Pinpoint the cell where the given text exists, returning its [X, Y] midpoint coordinate. 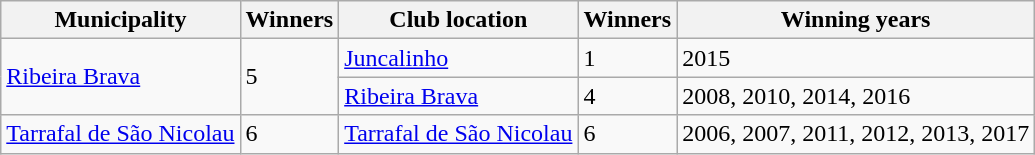
Municipality [120, 20]
Club location [458, 20]
2006, 2007, 2011, 2012, 2013, 2017 [856, 134]
2008, 2010, 2014, 2016 [856, 96]
Winning years [856, 20]
2015 [856, 58]
4 [628, 96]
5 [290, 77]
Juncalinho [458, 58]
1 [628, 58]
